Determine the (x, y) coordinate at the center of the cell enclosing the given text.  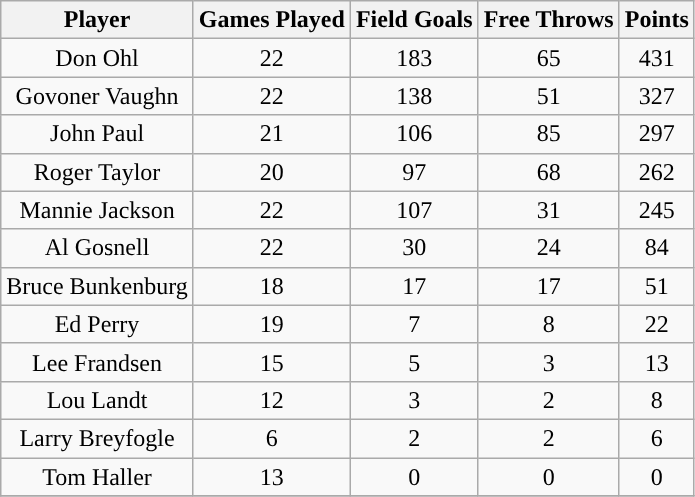
85 (548, 134)
7 (414, 324)
297 (656, 134)
Field Goals (414, 20)
327 (656, 96)
106 (414, 134)
24 (548, 248)
97 (414, 172)
Govoner Vaughn (98, 96)
12 (272, 400)
Player (98, 20)
31 (548, 210)
Ed Perry (98, 324)
20 (272, 172)
262 (656, 172)
15 (272, 362)
Lou Landt (98, 400)
84 (656, 248)
Don Ohl (98, 58)
Points (656, 20)
John Paul (98, 134)
30 (414, 248)
Mannie Jackson (98, 210)
183 (414, 58)
5 (414, 362)
431 (656, 58)
138 (414, 96)
68 (548, 172)
65 (548, 58)
Larry Breyfogle (98, 438)
107 (414, 210)
Free Throws (548, 20)
Tom Haller (98, 477)
Bruce Bunkenburg (98, 286)
245 (656, 210)
Games Played (272, 20)
19 (272, 324)
21 (272, 134)
Roger Taylor (98, 172)
Lee Frandsen (98, 362)
18 (272, 286)
Al Gosnell (98, 248)
